Return (x, y) of the center of cell containing provided text 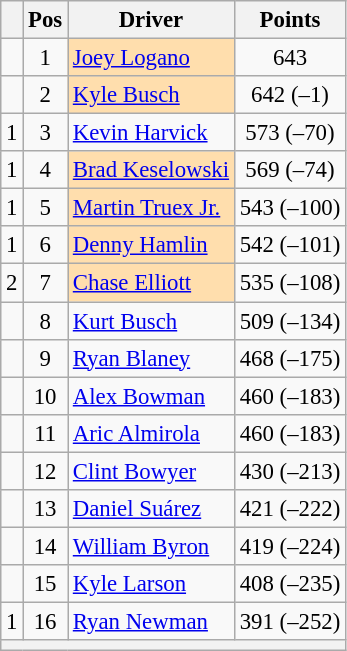
642 (–1) (290, 95)
569 (–74) (290, 170)
William Byron (152, 546)
Kurt Busch (152, 321)
3 (46, 133)
408 (–235) (290, 584)
11 (46, 433)
Alex Bowman (152, 396)
421 (–222) (290, 509)
16 (46, 621)
15 (46, 584)
Brad Keselowski (152, 170)
7 (46, 283)
Denny Hamlin (152, 245)
543 (–100) (290, 208)
Ryan Blaney (152, 358)
Kyle Busch (152, 95)
509 (–134) (290, 321)
Kevin Harvick (152, 133)
573 (–70) (290, 133)
4 (46, 170)
Pos (46, 20)
468 (–175) (290, 358)
9 (46, 358)
8 (46, 321)
Chase Elliott (152, 283)
419 (–224) (290, 546)
14 (46, 546)
12 (46, 471)
Daniel Suárez (152, 509)
643 (290, 58)
13 (46, 509)
5 (46, 208)
6 (46, 245)
Aric Almirola (152, 433)
430 (–213) (290, 471)
391 (–252) (290, 621)
Clint Bowyer (152, 471)
Kyle Larson (152, 584)
Joey Logano (152, 58)
Driver (152, 20)
Points (290, 20)
10 (46, 396)
Ryan Newman (152, 621)
542 (–101) (290, 245)
Martin Truex Jr. (152, 208)
535 (–108) (290, 283)
